Detect which cell encompasses the target text, then output its [X, Y] center coordinate. 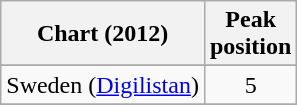
5 [250, 85]
Peakposition [250, 34]
Sweden (Digilistan) [103, 85]
Chart (2012) [103, 34]
